Detect which cell encompasses the target text, then output its (X, Y) center coordinate. 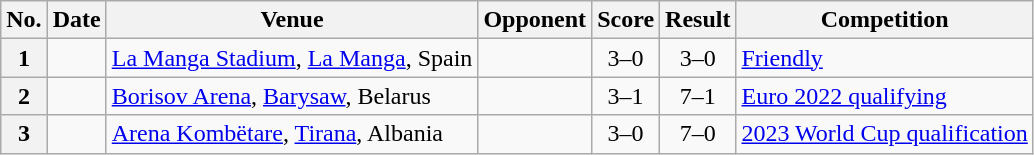
Score (626, 20)
Arena Kombëtare, Tirana, Albania (292, 134)
2023 World Cup qualification (884, 134)
Venue (292, 20)
7–0 (698, 134)
Euro 2022 qualifying (884, 96)
3 (24, 134)
No. (24, 20)
1 (24, 58)
La Manga Stadium, La Manga, Spain (292, 58)
Friendly (884, 58)
Borisov Arena, Barysaw, Belarus (292, 96)
Result (698, 20)
3–1 (626, 96)
7–1 (698, 96)
Date (76, 20)
Competition (884, 20)
Opponent (535, 20)
2 (24, 96)
